Return the (X, Y) coordinate for the center point of the cell that contains the specified text.  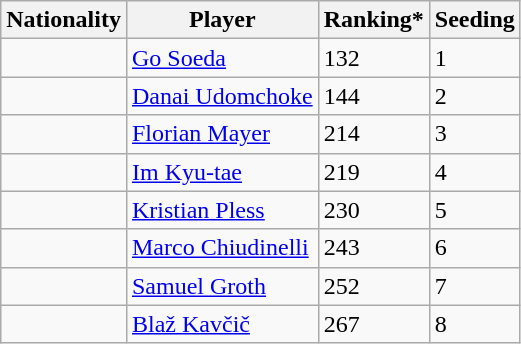
Seeding (474, 20)
230 (374, 210)
Samuel Groth (222, 286)
Ranking* (374, 20)
Danai Udomchoke (222, 96)
214 (374, 134)
7 (474, 286)
8 (474, 324)
243 (374, 248)
Kristian Pless (222, 210)
2 (474, 96)
252 (374, 286)
144 (374, 96)
Im Kyu-tae (222, 172)
Go Soeda (222, 58)
132 (374, 58)
5 (474, 210)
6 (474, 248)
3 (474, 134)
267 (374, 324)
Florian Mayer (222, 134)
1 (474, 58)
Nationality (64, 20)
Blaž Kavčič (222, 324)
Marco Chiudinelli (222, 248)
219 (374, 172)
4 (474, 172)
Player (222, 20)
